Return the [X, Y] coordinate for the center point of the cell that contains the specified text.  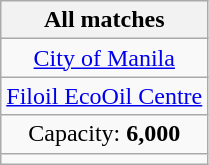
Filoil EcoOil Centre [104, 96]
All matches [104, 20]
City of Manila [104, 58]
Capacity: 6,000 [104, 134]
